From the cell containing the given text, extract its center point as [x, y] coordinate. 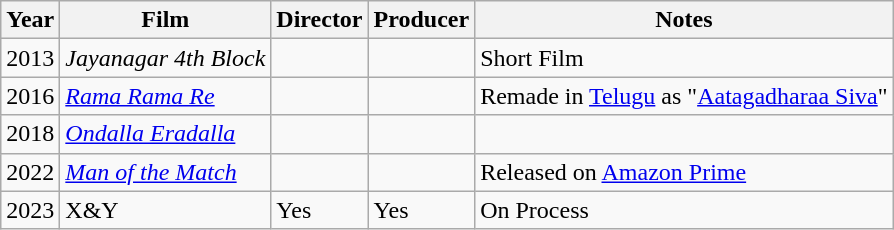
2018 [30, 134]
Jayanagar 4th Block [166, 58]
2022 [30, 172]
Ondalla Eradalla [166, 134]
2023 [30, 210]
X&Y [166, 210]
Notes [684, 20]
Year [30, 20]
Rama Rama Re [166, 96]
Producer [422, 20]
Director [320, 20]
2013 [30, 58]
Film [166, 20]
Short Film [684, 58]
Remade in Telugu as "Aatagadharaa Siva" [684, 96]
Released on Amazon Prime [684, 172]
2016 [30, 96]
Man of the Match [166, 172]
On Process [684, 210]
